Return (x, y) of the center of cell containing provided text 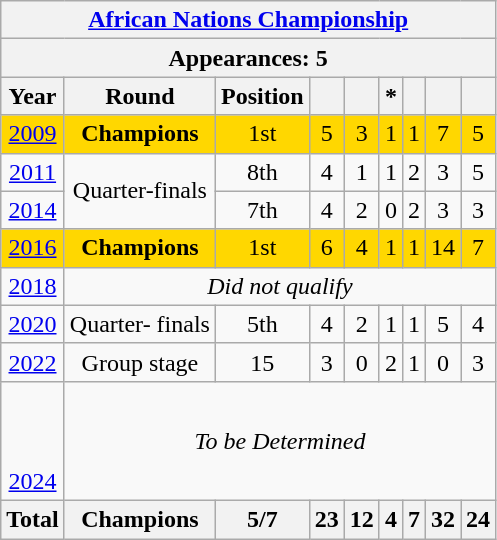
2022 (33, 362)
24 (478, 519)
7th (262, 210)
2016 (33, 248)
Year (33, 96)
8th (262, 172)
12 (362, 519)
2018 (33, 286)
2011 (33, 172)
Total (33, 519)
14 (442, 248)
32 (442, 519)
Group stage (140, 362)
5/7 (262, 519)
2020 (33, 324)
Appearances: 5 (248, 58)
Quarter- finals (140, 324)
23 (326, 519)
To be Determined (280, 440)
15 (262, 362)
Did not qualify (280, 286)
Quarter-finals (140, 191)
* (390, 96)
Position (262, 96)
Round (140, 96)
2024 (33, 440)
5th (262, 324)
African Nations Championship (248, 20)
6 (326, 248)
2009 (33, 134)
2014 (33, 210)
